Determine the (x, y) coordinate at the center of the cell enclosing the given text.  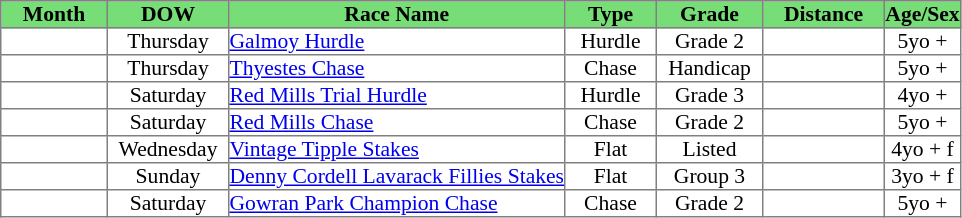
Vintage Tipple Stakes (397, 150)
Sunday (168, 176)
Grade 3 (709, 96)
DOW (168, 14)
3yo + f (922, 176)
Red Mills Chase (397, 122)
Race Name (397, 14)
Galmoy Hurdle (397, 42)
Red Mills Trial Hurdle (397, 96)
Group 3 (709, 176)
Distance (824, 14)
Month (54, 14)
Gowran Park Champion Chase (397, 204)
Age/Sex (922, 14)
Wednesday (168, 150)
Thyestes Chase (397, 68)
Denny Cordell Lavarack Fillies Stakes (397, 176)
4yo + (922, 96)
Grade (709, 14)
Type (611, 14)
4yo + f (922, 150)
Listed (709, 150)
Handicap (709, 68)
